From the cell containing the given text, extract its center point as (X, Y) coordinate. 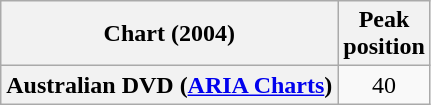
40 (384, 85)
Peakposition (384, 34)
Chart (2004) (170, 34)
Australian DVD (ARIA Charts) (170, 85)
